Determine the (x, y) coordinate at the center of the cell enclosing the given text.  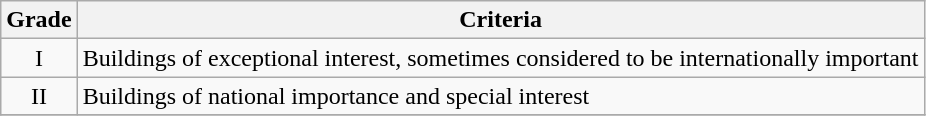
Criteria (500, 20)
I (39, 58)
Buildings of national importance and special interest (500, 96)
Buildings of exceptional interest, sometimes considered to be internationally important (500, 58)
Grade (39, 20)
II (39, 96)
